Determine the [X, Y] coordinate at the center of the cell enclosing the given text.  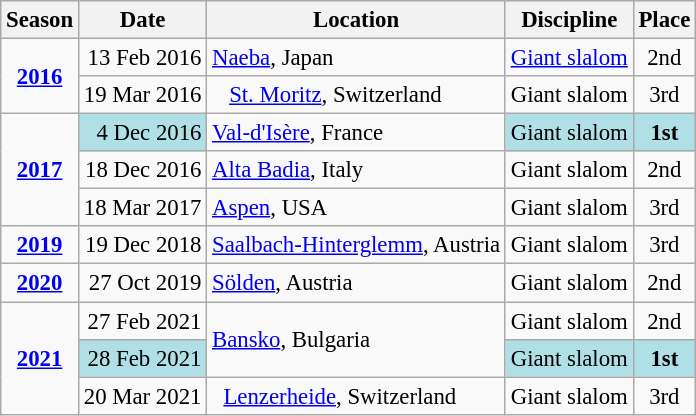
Aspen, USA [356, 208]
19 Dec 2018 [142, 245]
2019 [40, 245]
2021 [40, 358]
Discipline [569, 20]
Sölden, Austria [356, 283]
Bansko, Bulgaria [356, 340]
2016 [40, 76]
20 Mar 2021 [142, 396]
19 Mar 2016 [142, 95]
Naeba, Japan [356, 58]
18 Dec 2016 [142, 170]
Alta Badia, Italy [356, 170]
Date [142, 20]
4 Dec 2016 [142, 133]
Location [356, 20]
28 Feb 2021 [142, 358]
Saalbach-Hinterglemm, Austria [356, 245]
18 Mar 2017 [142, 208]
2017 [40, 170]
Season [40, 20]
Val-d'Isère, France [356, 133]
27 Oct 2019 [142, 283]
13 Feb 2016 [142, 58]
Lenzerheide, Switzerland [356, 396]
Place [664, 20]
St. Moritz, Switzerland [356, 95]
27 Feb 2021 [142, 321]
2020 [40, 283]
